Determine the [X, Y] coordinate at the center of the cell enclosing the given text.  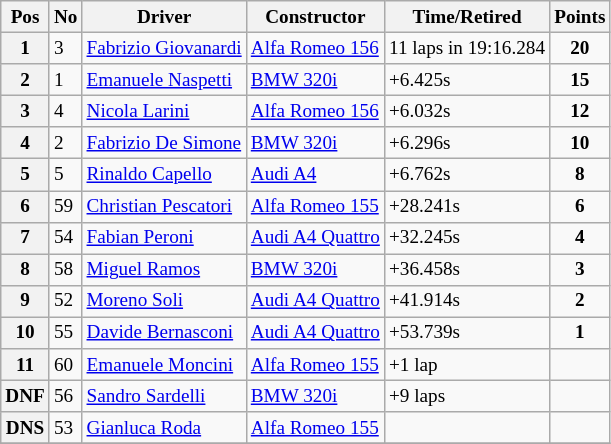
Fabrizio Giovanardi [164, 48]
+6.762s [466, 175]
+28.241s [466, 206]
Emanuele Moncini [164, 365]
+32.245s [466, 238]
+53.739s [466, 333]
60 [66, 365]
9 [26, 301]
55 [66, 333]
Miguel Ramos [164, 270]
Emanuele Naspetti [164, 80]
59 [66, 206]
+6.425s [466, 80]
54 [66, 238]
58 [66, 270]
Fabrizio De Simone [164, 143]
No [66, 17]
+41.914s [466, 301]
Davide Bernasconi [164, 333]
56 [66, 396]
Rinaldo Capello [164, 175]
52 [66, 301]
Gianluca Roda [164, 428]
+1 lap [466, 365]
Moreno Soli [164, 301]
Time/Retired [466, 17]
+36.458s [466, 270]
Nicola Larini [164, 111]
Sandro Sardelli [164, 396]
+6.296s [466, 143]
+6.032s [466, 111]
DNF [26, 396]
Fabian Peroni [164, 238]
+9 laps [466, 396]
Constructor [315, 17]
20 [580, 48]
Christian Pescatori [164, 206]
Points [580, 17]
Pos [26, 17]
53 [66, 428]
11 laps in 19:16.284 [466, 48]
15 [580, 80]
7 [26, 238]
12 [580, 111]
Driver [164, 17]
11 [26, 365]
Audi A4 [315, 175]
DNS [26, 428]
